Output the [X, Y] coordinate of the center of the cell containing the given text.  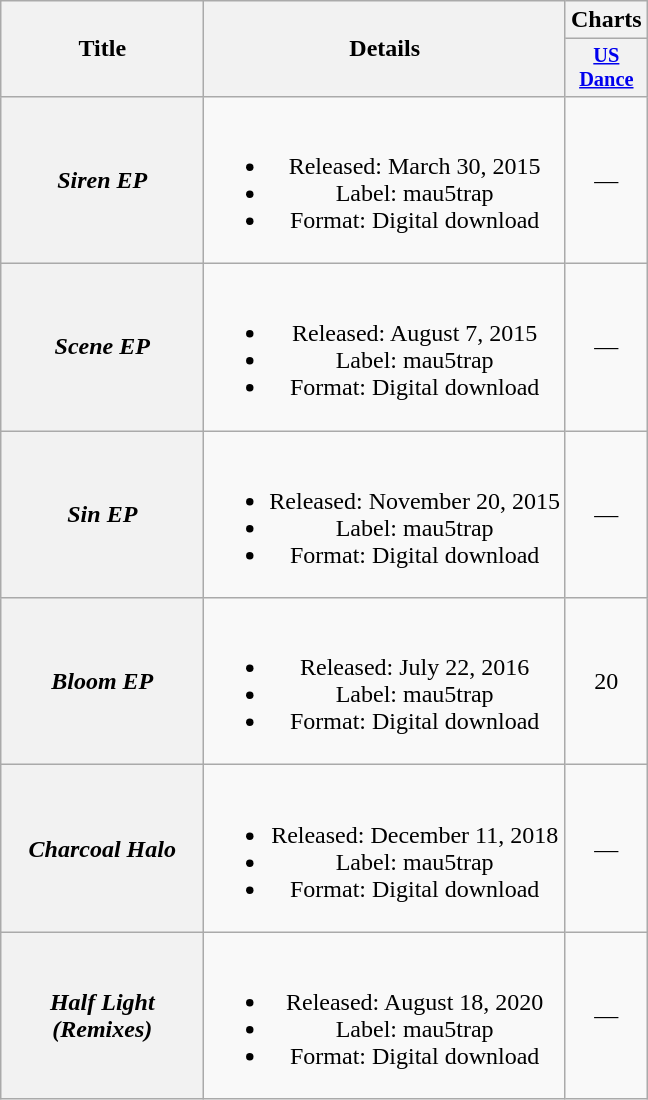
Charts [606, 20]
Half Light (Remixes) [102, 1016]
Bloom EP [102, 682]
USDance [606, 68]
Released: March 30, 2015Label: mau5trapFormat: Digital download [385, 180]
Released: July 22, 2016Label: mau5trapFormat: Digital download [385, 682]
Released: August 18, 2020Label: mau5trapFormat: Digital download [385, 1016]
Released: August 7, 2015Label: mau5trapFormat: Digital download [385, 348]
Charcoal Halo [102, 848]
Scene EP [102, 348]
20 [606, 682]
Released: December 11, 2018Label: mau5trapFormat: Digital download [385, 848]
Details [385, 49]
Siren EP [102, 180]
Released: November 20, 2015Label: mau5trapFormat: Digital download [385, 514]
Title [102, 49]
Sin EP [102, 514]
